From the cell containing the given text, extract its center point as [x, y] coordinate. 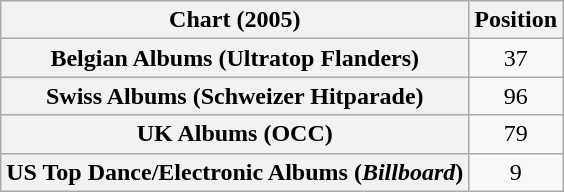
UK Albums (OCC) [235, 134]
Belgian Albums (Ultratop Flanders) [235, 58]
US Top Dance/Electronic Albums (Billboard) [235, 172]
Chart (2005) [235, 20]
79 [516, 134]
Swiss Albums (Schweizer Hitparade) [235, 96]
9 [516, 172]
37 [516, 58]
96 [516, 96]
Position [516, 20]
